Output the (x, y) coordinate of the center of the cell containing the given text.  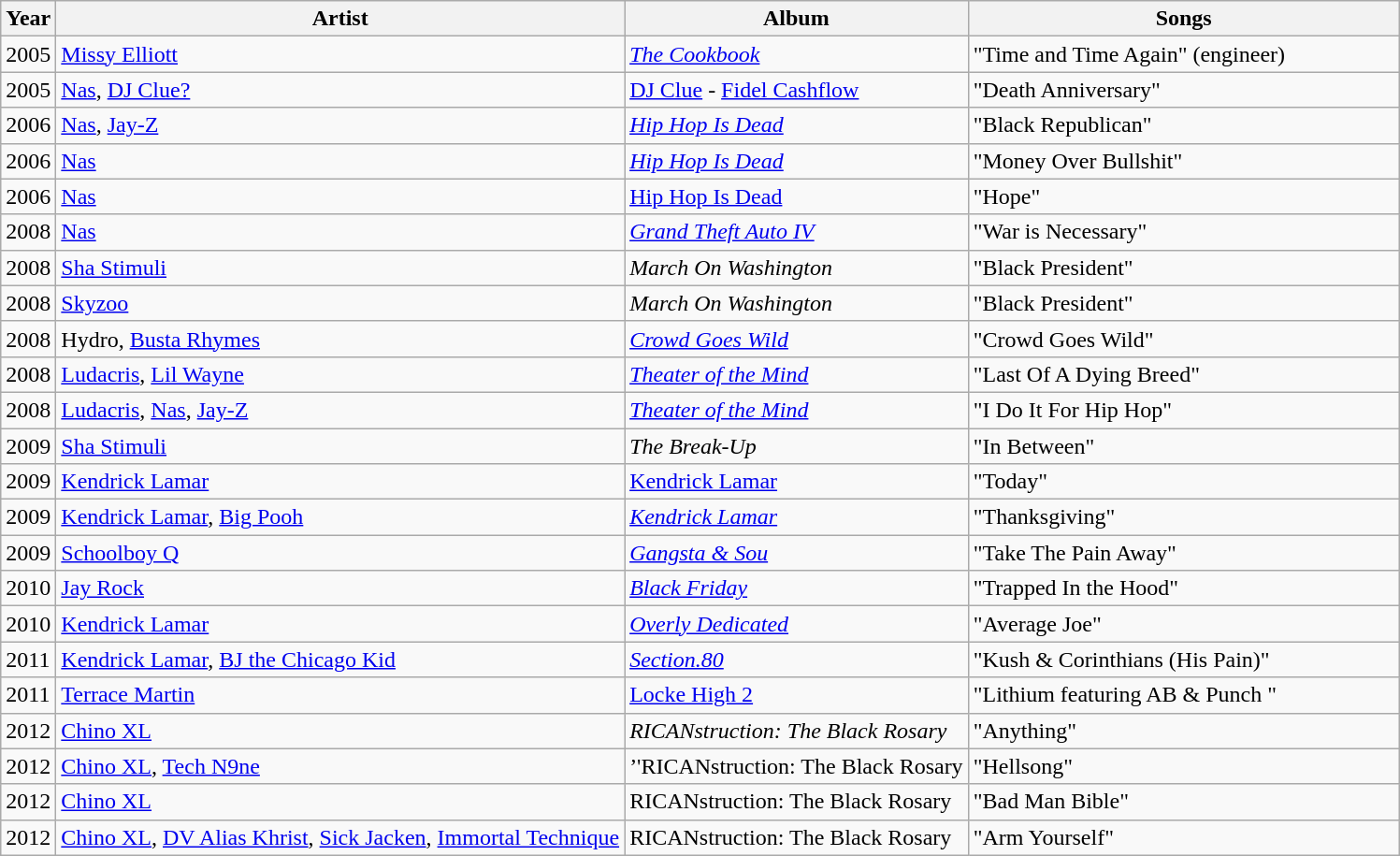
"I Do It For Hip Hop" (1184, 410)
Kendrick Lamar, Big Pooh (340, 517)
Terrace Martin (340, 695)
’'RICANstruction: The Black Rosary (797, 766)
"Today" (1184, 482)
Skyzoo (340, 303)
"Anything" (1184, 731)
DJ Clue - Fidel Cashflow (797, 90)
"Hope" (1184, 196)
"In Between" (1184, 446)
"Black Republican" (1184, 125)
Jay Rock (340, 588)
"Money Over Bullshit" (1184, 161)
Artist (340, 19)
Year (28, 19)
"Thanksgiving" (1184, 517)
Schoolboy Q (340, 553)
Ludacris, Lil Wayne (340, 374)
Ludacris, Nas, Jay-Z (340, 410)
Songs (1184, 19)
"War is Necessary" (1184, 232)
"Trapped In the Hood" (1184, 588)
Nas, Jay-Z (340, 125)
Missy Elliott (340, 54)
Gangsta & Sou (797, 553)
The Cookbook (797, 54)
"Average Joe" (1184, 624)
"Bad Man Bible" (1184, 802)
"Last Of A Dying Breed" (1184, 374)
Black Friday (797, 588)
Hydro, Busta Rhymes (340, 339)
"Death Anniversary" (1184, 90)
"Take The Pain Away" (1184, 553)
Kendrick Lamar, BJ the Chicago Kid (340, 660)
The Break-Up (797, 446)
"Kush & Corinthians (His Pain)" (1184, 660)
"Hellsong" (1184, 766)
"Time and Time Again" (engineer) (1184, 54)
Overly Dedicated (797, 624)
Chino XL, Tech N9ne (340, 766)
Grand Theft Auto IV (797, 232)
Chino XL, DV Alias Khrist, Sick Jacken, Immortal Technique (340, 837)
Nas, DJ Clue? (340, 90)
Locke High 2 (797, 695)
Album (797, 19)
"Crowd Goes Wild" (1184, 339)
Section.80 (797, 660)
"Arm Yourself" (1184, 837)
Crowd Goes Wild (797, 339)
"Lithium featuring AB & Punch " (1184, 695)
